Detect which cell encompasses the target text, then output its (x, y) center coordinate. 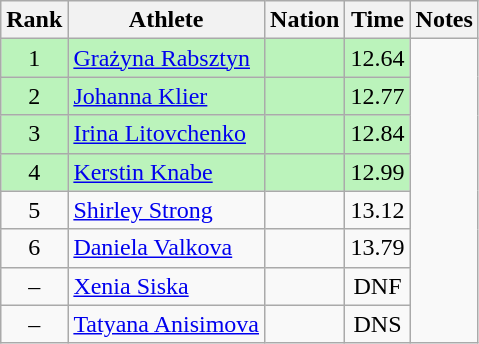
Notes (444, 20)
1 (34, 58)
13.79 (378, 248)
12.84 (378, 134)
2 (34, 96)
4 (34, 172)
Kerstin Knabe (166, 172)
DNS (378, 324)
Daniela Valkova (166, 248)
3 (34, 134)
6 (34, 248)
Tatyana Anisimova (166, 324)
Nation (305, 20)
Rank (34, 20)
13.12 (378, 210)
5 (34, 210)
DNF (378, 286)
Irina Litovchenko (166, 134)
12.77 (378, 96)
Shirley Strong (166, 210)
12.99 (378, 172)
Johanna Klier (166, 96)
Time (378, 20)
12.64 (378, 58)
Grażyna Rabsztyn (166, 58)
Athlete (166, 20)
Xenia Siska (166, 286)
